Scan for the cell matching the given text and deliver its [X, Y] coordinate at center. 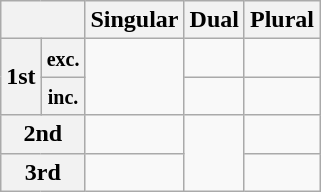
3rd [43, 172]
inc. [63, 96]
Dual [214, 20]
Plural [282, 20]
exc. [63, 58]
1st [21, 77]
Singular [134, 20]
2nd [43, 134]
